Find where the given text appears and provide that cell's center as [x, y] coordinate. 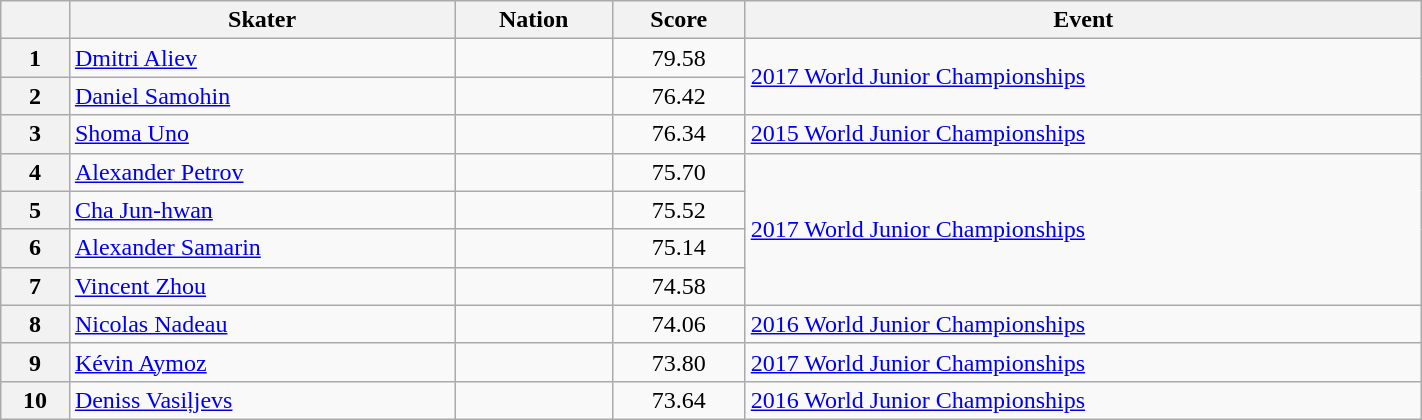
Cha Jun-hwan [262, 210]
76.34 [678, 134]
73.64 [678, 400]
2015 World Junior Championships [1083, 134]
9 [36, 362]
Alexander Petrov [262, 172]
Deniss Vasiļjevs [262, 400]
75.14 [678, 248]
Score [678, 20]
73.80 [678, 362]
Vincent Zhou [262, 286]
Kévin Aymoz [262, 362]
Daniel Samohin [262, 96]
74.58 [678, 286]
Nicolas Nadeau [262, 324]
Dmitri Aliev [262, 58]
75.70 [678, 172]
10 [36, 400]
Nation [534, 20]
75.52 [678, 210]
3 [36, 134]
8 [36, 324]
4 [36, 172]
76.42 [678, 96]
79.58 [678, 58]
5 [36, 210]
Alexander Samarin [262, 248]
Shoma Uno [262, 134]
6 [36, 248]
Event [1083, 20]
Skater [262, 20]
7 [36, 286]
74.06 [678, 324]
2 [36, 96]
1 [36, 58]
